Return the (X, Y) coordinate for the center point of the cell that contains the specified text.  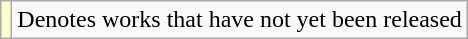
Denotes works that have not yet been released (240, 20)
